Provide the (x, y) coordinate of the cell's center where the given text is located.  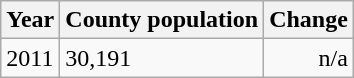
30,191 (162, 58)
Year (30, 20)
County population (162, 20)
Change (309, 20)
n/a (309, 58)
2011 (30, 58)
